Capture the cell that displays the provided text and extract its [x, y] central coordinate. 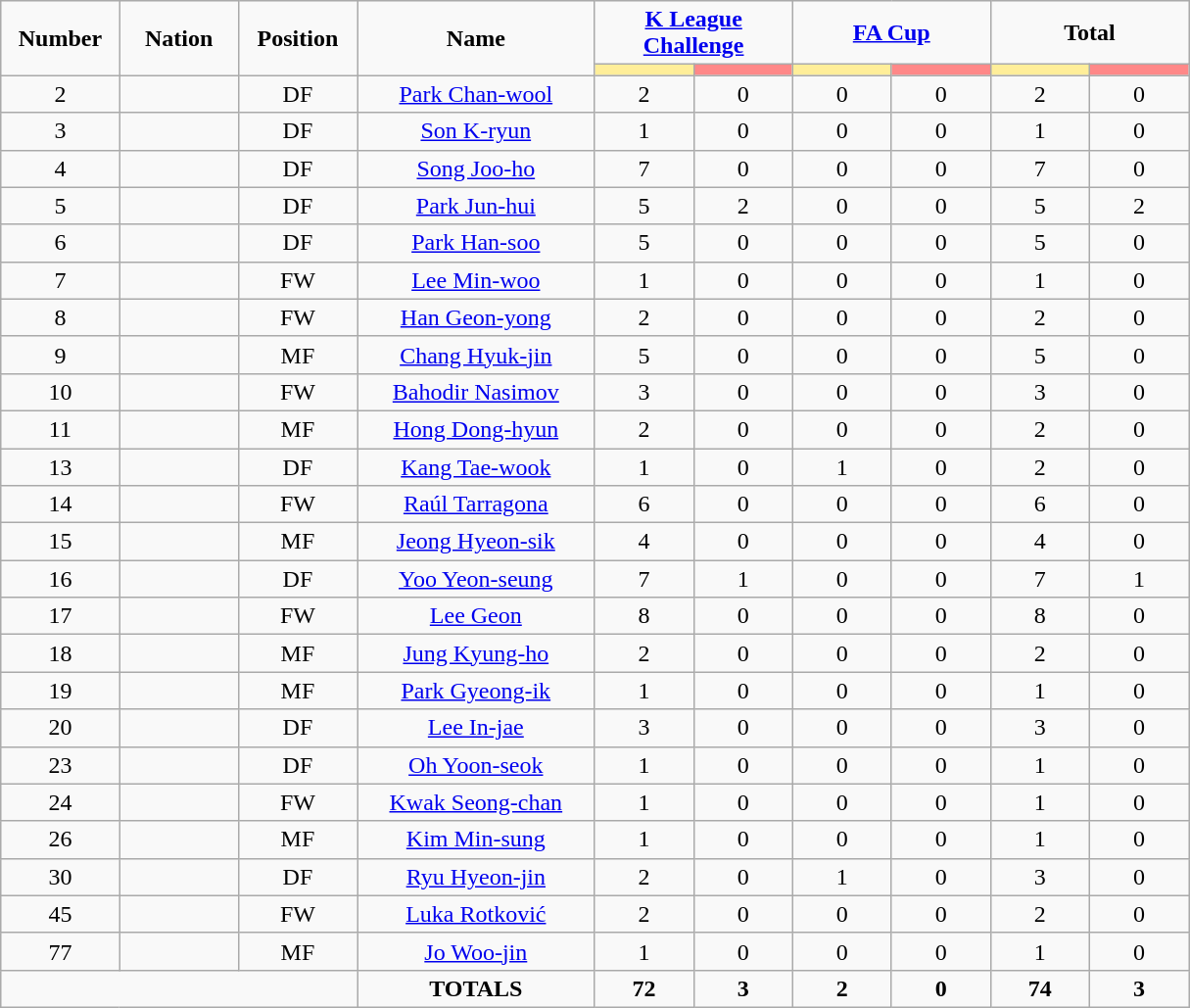
Ryu Hyeon-jin [476, 877]
Lee Geon [476, 616]
10 [61, 392]
Oh Yoon-seok [476, 765]
16 [61, 579]
Luka Rotković [476, 914]
Son K-ryun [476, 131]
K League Challenge [693, 33]
20 [61, 728]
13 [61, 467]
Yoo Yeon-seung [476, 579]
23 [61, 765]
Chang Hyuk-jin [476, 355]
Lee Min-woo [476, 280]
Jung Kyung-ho [476, 653]
Park Jun-hui [476, 206]
Jo Woo-jin [476, 951]
Hong Dong-hyun [476, 429]
30 [61, 877]
Park Gyeong-ik [476, 691]
74 [1040, 988]
9 [61, 355]
77 [61, 951]
TOTALS [476, 988]
FA Cup [891, 33]
Number [61, 38]
24 [61, 802]
Bahodir Nasimov [476, 392]
Name [476, 38]
Park Chan-wool [476, 94]
Total [1089, 33]
26 [61, 840]
72 [644, 988]
15 [61, 542]
Kwak Seong-chan [476, 802]
Han Geon-yong [476, 317]
Lee In-jae [476, 728]
Kang Tae-wook [476, 467]
Kim Min-sung [476, 840]
11 [61, 429]
Jeong Hyeon-sik [476, 542]
45 [61, 914]
14 [61, 504]
Park Han-soo [476, 243]
19 [61, 691]
18 [61, 653]
17 [61, 616]
Song Joo-ho [476, 168]
Raúl Tarragona [476, 504]
Position [298, 38]
Nation [178, 38]
